Output the [X, Y] coordinate of the center of the cell containing the given text.  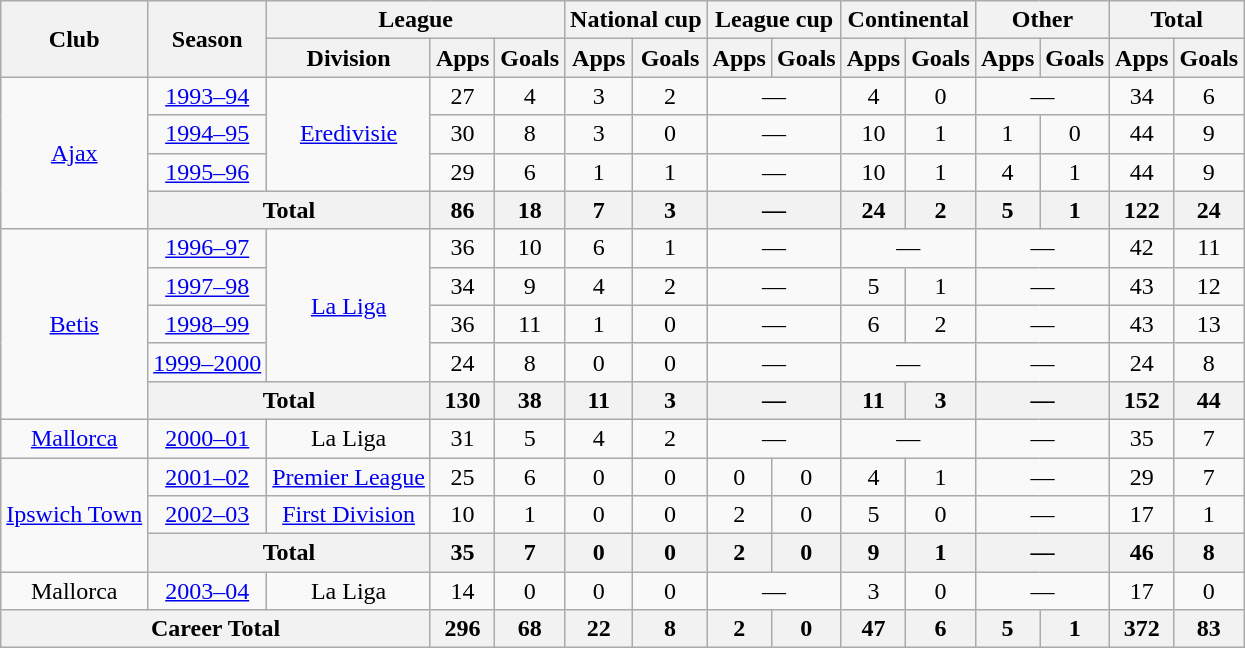
83 [1209, 629]
47 [873, 629]
38 [530, 400]
27 [462, 96]
Division [349, 58]
Other [1042, 20]
1997–98 [208, 286]
First Division [349, 515]
18 [530, 210]
National cup [636, 20]
1998–99 [208, 324]
Eredivisie [349, 134]
130 [462, 400]
Club [74, 39]
1995–96 [208, 172]
12 [1209, 286]
Ajax [74, 153]
1996–97 [208, 248]
30 [462, 134]
22 [599, 629]
86 [462, 210]
Career Total [216, 629]
League cup [774, 20]
2000–01 [208, 438]
2003–04 [208, 591]
Continental [908, 20]
2001–02 [208, 477]
68 [530, 629]
2002–03 [208, 515]
Season [208, 39]
42 [1142, 248]
Betis [74, 324]
1993–94 [208, 96]
Ipswich Town [74, 515]
25 [462, 477]
Premier League [349, 477]
13 [1209, 324]
152 [1142, 400]
1999–2000 [208, 362]
122 [1142, 210]
296 [462, 629]
46 [1142, 553]
372 [1142, 629]
31 [462, 438]
1994–95 [208, 134]
14 [462, 591]
League [416, 20]
